Detect which cell encompasses the target text, then output its (x, y) center coordinate. 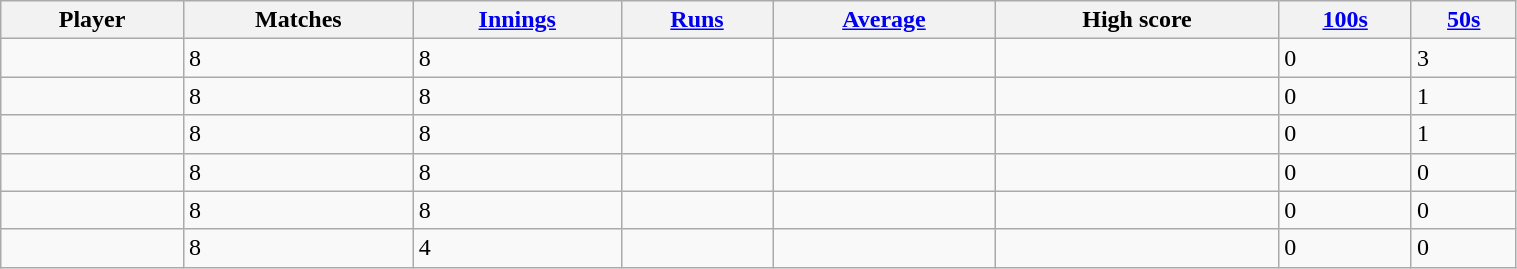
Matches (298, 20)
Average (884, 20)
High score (1137, 20)
4 (517, 248)
100s (1346, 20)
50s (1464, 20)
Innings (517, 20)
Runs (697, 20)
Player (92, 20)
3 (1464, 58)
